Scan for the cell matching the given text and deliver its [x, y] coordinate at center. 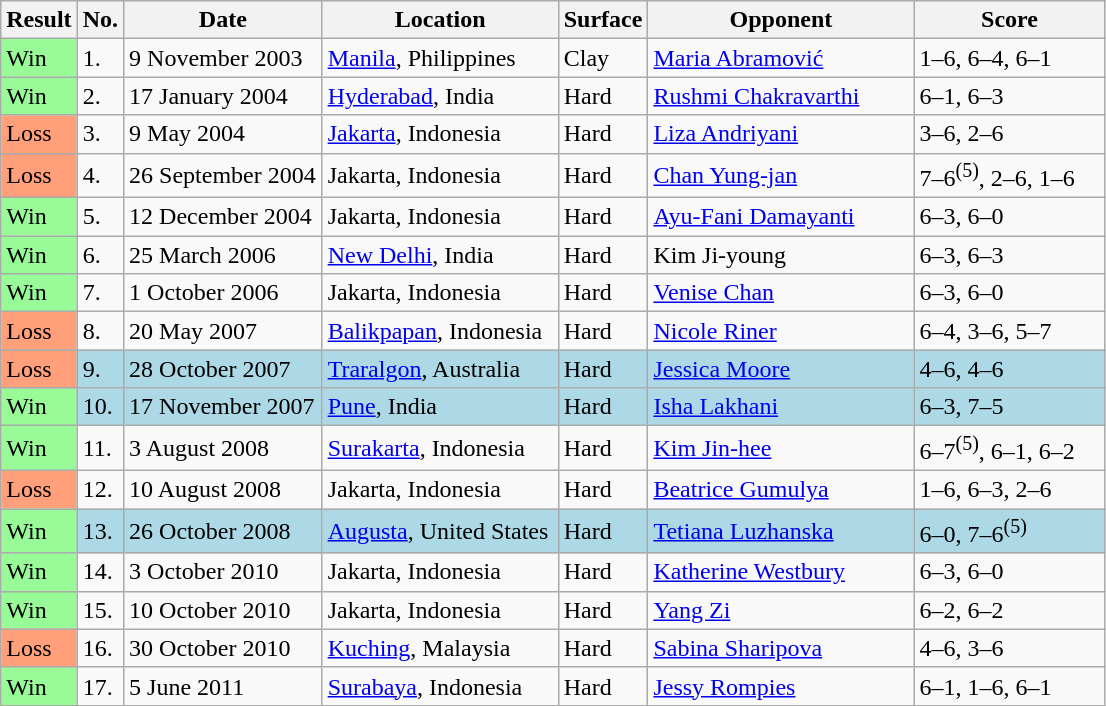
No. [100, 20]
3–6, 2–6 [1010, 134]
Liza Andriyani [781, 134]
9 May 2004 [224, 134]
6–2, 6–2 [1010, 610]
7–6(5), 2–6, 1–6 [1010, 176]
10 October 2010 [224, 610]
Venise Chan [781, 293]
Isha Lakhani [781, 407]
Surabaya, Indonesia [440, 686]
Beatrice Gumulya [781, 489]
4. [100, 176]
6–1, 1–6, 6–1 [1010, 686]
17 January 2004 [224, 96]
Kim Ji-young [781, 255]
6–4, 3–6, 5–7 [1010, 331]
17 November 2007 [224, 407]
9. [100, 369]
1. [100, 58]
Chan Yung-jan [781, 176]
25 March 2006 [224, 255]
Opponent [781, 20]
Kuching, Malaysia [440, 648]
6–3, 7–5 [1010, 407]
12. [100, 489]
4–6, 3–6 [1010, 648]
10. [100, 407]
Score [1010, 20]
4–6, 4–6 [1010, 369]
13. [100, 532]
Pune, India [440, 407]
3. [100, 134]
1–6, 6–4, 6–1 [1010, 58]
1–6, 6–3, 2–6 [1010, 489]
Traralgon, Australia [440, 369]
7. [100, 293]
Surakarta, Indonesia [440, 448]
Location [440, 20]
16. [100, 648]
Yang Zi [781, 610]
Ayu-Fani Damayanti [781, 217]
Tetiana Luzhanska [781, 532]
Augusta, United States [440, 532]
Rushmi Chakravarthi [781, 96]
3 October 2010 [224, 572]
Hyderabad, India [440, 96]
14. [100, 572]
26 October 2008 [224, 532]
26 September 2004 [224, 176]
12 December 2004 [224, 217]
Balikpapan, Indonesia [440, 331]
10 August 2008 [224, 489]
2. [100, 96]
New Delhi, India [440, 255]
Jessica Moore [781, 369]
6. [100, 255]
Kim Jin-hee [781, 448]
Clay [603, 58]
Result [39, 20]
Manila, Philippines [440, 58]
Surface [603, 20]
Nicole Riner [781, 331]
Katherine Westbury [781, 572]
3 August 2008 [224, 448]
Date [224, 20]
6–0, 7–6(5) [1010, 532]
Maria Abramović [781, 58]
9 November 2003 [224, 58]
6–3, 6–3 [1010, 255]
30 October 2010 [224, 648]
6–7(5), 6–1, 6–2 [1010, 448]
11. [100, 448]
Jessy Rompies [781, 686]
17. [100, 686]
Sabina Sharipova [781, 648]
5. [100, 217]
20 May 2007 [224, 331]
1 October 2006 [224, 293]
5 June 2011 [224, 686]
8. [100, 331]
15. [100, 610]
28 October 2007 [224, 369]
6–1, 6–3 [1010, 96]
